Pinpoint the cell where the given text exists, returning its (X, Y) midpoint coordinate. 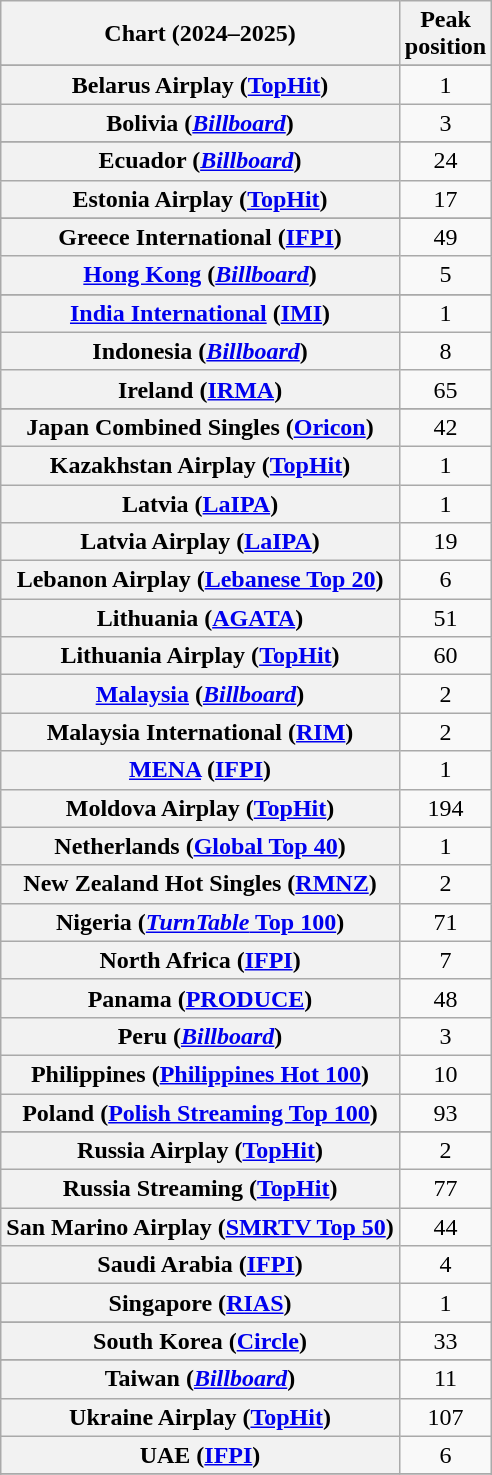
8 (445, 351)
65 (445, 389)
Indonesia (Billboard) (200, 351)
San Marino Airplay (SMRTV Top 50) (200, 1227)
Hong Kong (Billboard) (200, 275)
Ukraine Airplay (TopHit) (200, 1417)
Malaysia International (RIM) (200, 732)
77 (445, 1189)
24 (445, 161)
Panama (PRODUCE) (200, 998)
4 (445, 1265)
Malaysia (Billboard) (200, 694)
Estonia Airplay (TopHit) (200, 199)
Greece International (IFPI) (200, 237)
44 (445, 1227)
194 (445, 808)
India International (IMI) (200, 313)
MENA (IFPI) (200, 770)
Philippines (Philippines Hot 100) (200, 1074)
Moldova Airplay (TopHit) (200, 808)
Singapore (RIAS) (200, 1303)
Ireland (IRMA) (200, 389)
42 (445, 427)
33 (445, 1341)
107 (445, 1417)
51 (445, 618)
North Africa (IFPI) (200, 960)
New Zealand Hot Singles (RMNZ) (200, 884)
Lithuania Airplay (TopHit) (200, 656)
17 (445, 199)
UAE (IFPI) (200, 1455)
11 (445, 1379)
Belarus Airplay (TopHit) (200, 85)
71 (445, 922)
Peru (Billboard) (200, 1036)
Taiwan (Billboard) (200, 1379)
19 (445, 542)
Russia Streaming (TopHit) (200, 1189)
Poland (Polish Streaming Top 100) (200, 1113)
Latvia (LaIPA) (200, 503)
Japan Combined Singles (Oricon) (200, 427)
93 (445, 1113)
Latvia Airplay (LaIPA) (200, 542)
48 (445, 998)
Saudi Arabia (IFPI) (200, 1265)
Kazakhstan Airplay (TopHit) (200, 465)
Ecuador (Billboard) (200, 161)
Lebanon Airplay (Lebanese Top 20) (200, 580)
Bolivia (Billboard) (200, 123)
5 (445, 275)
Chart (2024–2025) (200, 34)
Russia Airplay (TopHit) (200, 1151)
49 (445, 237)
Lithuania (AGATA) (200, 618)
South Korea (Circle) (200, 1341)
7 (445, 960)
Peakposition (445, 34)
10 (445, 1074)
Netherlands (Global Top 40) (200, 846)
60 (445, 656)
Nigeria (TurnTable Top 100) (200, 922)
